Provide the (X, Y) coordinate of the cell's center where the given text is located.  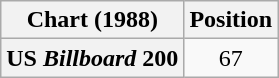
Chart (1988) (92, 20)
67 (231, 58)
US Billboard 200 (92, 58)
Position (231, 20)
